Extract the [X, Y] coordinate from the center of the cell holding the provided text.  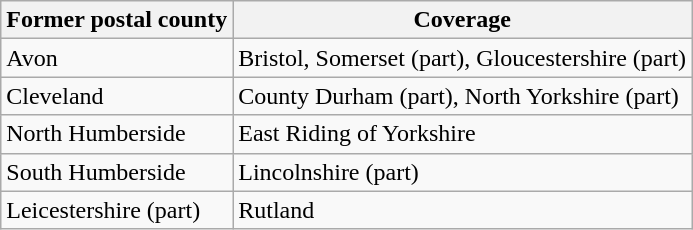
County Durham (part), North Yorkshire (part) [462, 96]
South Humberside [117, 172]
Former postal county [117, 20]
Bristol, Somerset (part), Gloucestershire (part) [462, 58]
Leicestershire (part) [117, 210]
East Riding of Yorkshire [462, 134]
Coverage [462, 20]
Avon [117, 58]
Lincolnshire (part) [462, 172]
North Humberside [117, 134]
Cleveland [117, 96]
Rutland [462, 210]
